Pinpoint the cell where the given text exists, returning its (x, y) midpoint coordinate. 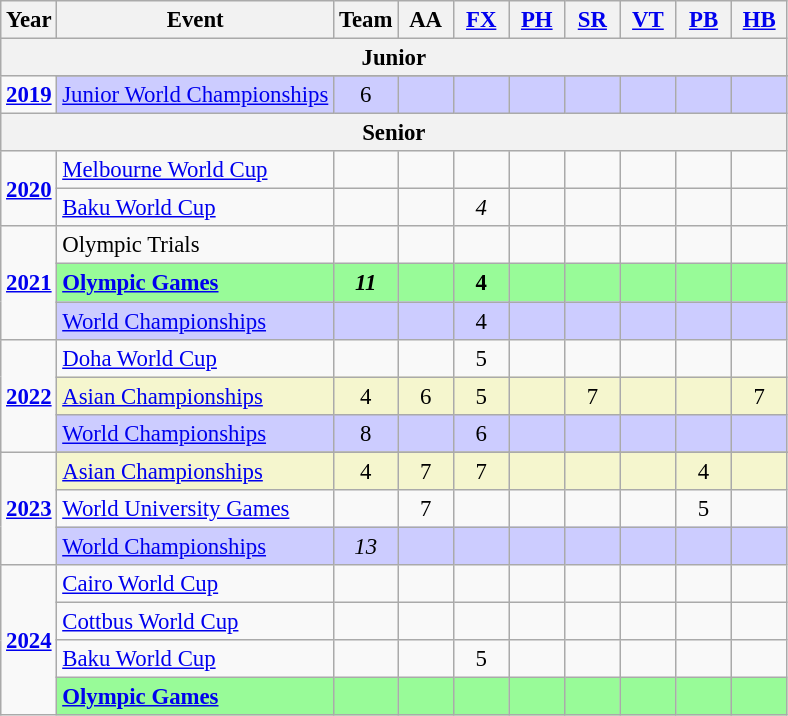
2021 (29, 282)
2022 (29, 396)
8 (366, 433)
2024 (29, 640)
PB (704, 20)
HB (759, 20)
Team (366, 20)
Year (29, 20)
2020 (29, 188)
Melbourne World Cup (196, 170)
PH (537, 20)
SR (593, 20)
Event (196, 20)
Olympic Trials (196, 245)
Cairo World Cup (196, 584)
AA (426, 20)
VT (648, 20)
2019 (29, 95)
Junior World Championships (196, 95)
2023 (29, 508)
Doha World Cup (196, 358)
13 (366, 546)
World University Games (196, 509)
Cottbus World Cup (196, 621)
11 (366, 283)
Junior (394, 58)
FX (481, 20)
Senior (394, 133)
